Output the (x, y) coordinate of the center of the cell containing the given text.  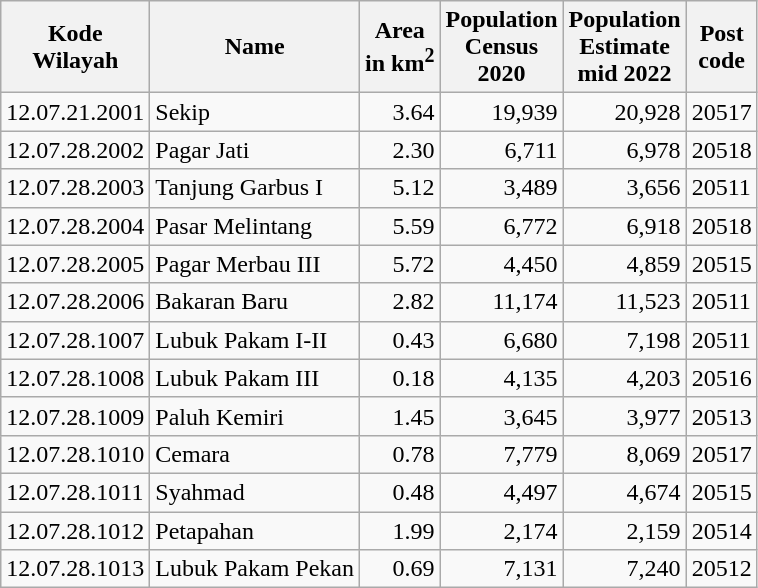
3.64 (400, 112)
Lubuk Pakam I-II (255, 340)
Tanjung Garbus I (255, 188)
3,656 (624, 188)
6,918 (624, 226)
Name (255, 47)
Bakaran Baru (255, 302)
0.78 (400, 454)
4,674 (624, 492)
11,523 (624, 302)
12.07.28.1013 (76, 569)
12.07.28.1011 (76, 492)
Postcode (722, 47)
Lubuk Pakam III (255, 378)
PopulationEstimatemid 2022 (624, 47)
3,645 (502, 416)
20512 (722, 569)
8,069 (624, 454)
12.07.21.2001 (76, 112)
12.07.28.2004 (76, 226)
12.07.28.1007 (76, 340)
5.72 (400, 264)
Area in km2 (400, 47)
7,198 (624, 340)
0.69 (400, 569)
PopulationCensus2020 (502, 47)
12.07.28.1012 (76, 531)
Pasar Melintang (255, 226)
12.07.28.2006 (76, 302)
5.12 (400, 188)
4,450 (502, 264)
20514 (722, 531)
2.30 (400, 150)
0.43 (400, 340)
2,174 (502, 531)
7,240 (624, 569)
1.99 (400, 531)
12.07.28.2002 (76, 150)
12.07.28.1009 (76, 416)
12.07.28.2005 (76, 264)
12.07.28.2003 (76, 188)
19,939 (502, 112)
2,159 (624, 531)
6,711 (502, 150)
Sekip (255, 112)
1.45 (400, 416)
4,203 (624, 378)
Syahmad (255, 492)
6,978 (624, 150)
Paluh Kemiri (255, 416)
11,174 (502, 302)
2.82 (400, 302)
20516 (722, 378)
4,497 (502, 492)
6,680 (502, 340)
0.48 (400, 492)
6,772 (502, 226)
7,131 (502, 569)
4,859 (624, 264)
Cemara (255, 454)
Lubuk Pakam Pekan (255, 569)
0.18 (400, 378)
Petapahan (255, 531)
Pagar Jati (255, 150)
20513 (722, 416)
Pagar Merbau III (255, 264)
4,135 (502, 378)
12.07.28.1008 (76, 378)
3,489 (502, 188)
7,779 (502, 454)
3,977 (624, 416)
12.07.28.1010 (76, 454)
5.59 (400, 226)
20,928 (624, 112)
KodeWilayah (76, 47)
